Provide the [x, y] coordinate of the cell's center where the given text is located.  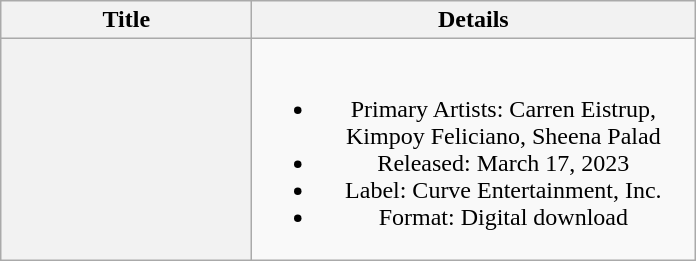
Details [474, 20]
Title [126, 20]
Primary Artists: Carren Eistrup, Kimpoy Feliciano, Sheena PaladReleased: March 17, 2023Label: Curve Entertainment, Inc.Format: Digital download [474, 150]
